Return (x, y) of the center of cell containing provided text 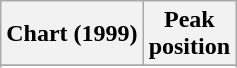
Chart (1999) (72, 34)
Peakposition (189, 34)
